Detect which cell encompasses the target text, then output its [X, Y] center coordinate. 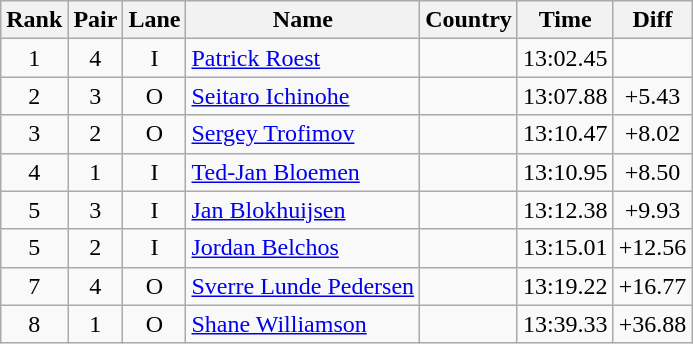
Patrick Roest [303, 58]
+8.50 [652, 172]
Jan Blokhuijsen [303, 210]
+12.56 [652, 248]
Seitaro Ichinohe [303, 96]
Sergey Trofimov [303, 134]
13:02.45 [565, 58]
8 [34, 324]
13:19.22 [565, 286]
Sverre Lunde Pedersen [303, 286]
Ted-Jan Bloemen [303, 172]
+9.93 [652, 210]
Name [303, 20]
+36.88 [652, 324]
Lane [154, 20]
13:07.88 [565, 96]
Time [565, 20]
+8.02 [652, 134]
Diff [652, 20]
Pair [96, 20]
Country [469, 20]
13:39.33 [565, 324]
+16.77 [652, 286]
7 [34, 286]
Shane Williamson [303, 324]
+5.43 [652, 96]
13:12.38 [565, 210]
Rank [34, 20]
13:15.01 [565, 248]
Jordan Belchos [303, 248]
13:10.95 [565, 172]
13:10.47 [565, 134]
